Return (x, y) of the center of cell containing provided text 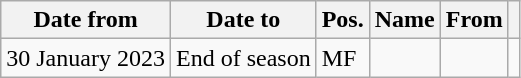
End of season (243, 58)
Name (404, 20)
30 January 2023 (86, 58)
MF (342, 58)
Date to (243, 20)
From (474, 20)
Pos. (342, 20)
Date from (86, 20)
